Extract the (x, y) coordinate from the center of the cell holding the provided text.  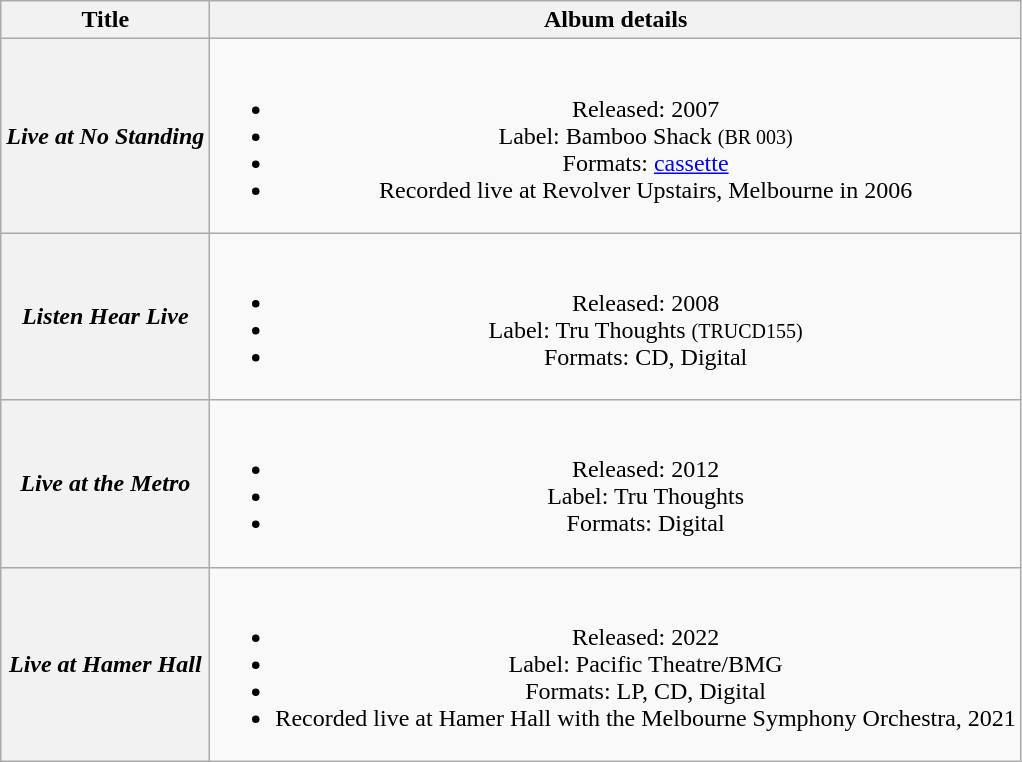
Live at the Metro (106, 484)
Title (106, 20)
Released: 2007Label: Bamboo Shack (BR 003)Formats: cassetteRecorded live at Revolver Upstairs, Melbourne in 2006 (616, 136)
Live at No Standing (106, 136)
Listen Hear Live (106, 316)
Live at Hamer Hall (106, 664)
Released: 2008Label: Tru Thoughts (TRUCD155)Formats: CD, Digital (616, 316)
Released: 2012Label: Tru ThoughtsFormats: Digital (616, 484)
Released: 2022Label: Pacific Theatre/BMGFormats: LP, CD, DigitalRecorded live at Hamer Hall with the Melbourne Symphony Orchestra, 2021 (616, 664)
Album details (616, 20)
